Detect which cell encompasses the target text, then output its [x, y] center coordinate. 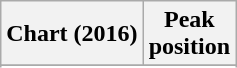
Chart (2016) [72, 34]
Peakposition [189, 34]
